From the cell containing the given text, extract its center point as [x, y] coordinate. 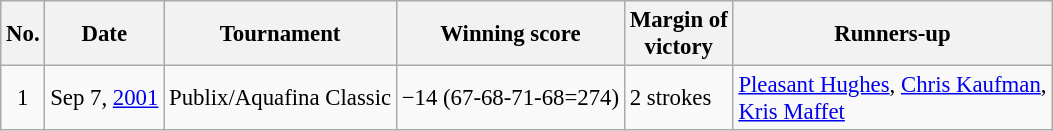
Date [104, 34]
No. [23, 34]
Runners-up [892, 34]
1 [23, 98]
Winning score [510, 34]
Margin ofvictory [678, 34]
Sep 7, 2001 [104, 98]
−14 (67-68-71-68=274) [510, 98]
2 strokes [678, 98]
Publix/Aquafina Classic [280, 98]
Tournament [280, 34]
Pleasant Hughes, Chris Kaufman, Kris Maffet [892, 98]
